Identify which cell holds the provided text, then report its [X, Y] central coordinate. 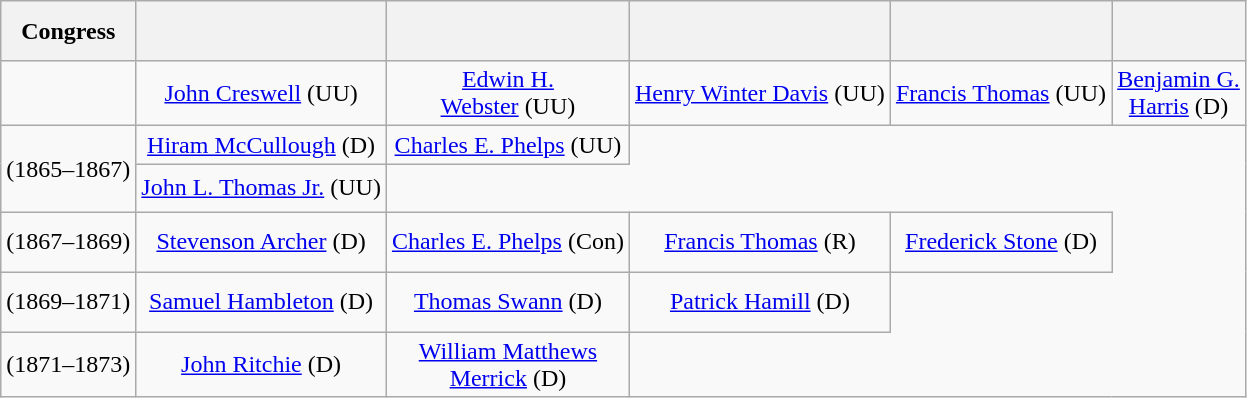
Benjamin G.Harris (D) [1179, 94]
John L. Thomas Jr. (UU) [262, 188]
Henry Winter Davis (UU) [760, 94]
Francis Thomas (UU) [1000, 94]
William MatthewsMerrick (D) [508, 364]
Charles E. Phelps (UU) [508, 145]
Patrick Hamill (D) [760, 302]
John Creswell (UU) [262, 94]
(1865–1867) [68, 169]
Francis Thomas (R) [760, 242]
John Ritchie (D) [262, 364]
Stevenson Archer (D) [262, 242]
Charles E. Phelps (Con) [508, 242]
Congress [68, 31]
Edwin H.Webster (UU) [508, 94]
Samuel Hambleton (D) [262, 302]
Thomas Swann (D) [508, 302]
(1869–1871) [68, 302]
(1867–1869) [68, 242]
Hiram McCullough (D) [262, 145]
(1871–1873) [68, 364]
Frederick Stone (D) [1000, 242]
